Output the [x, y] coordinate of the center of the cell containing the given text.  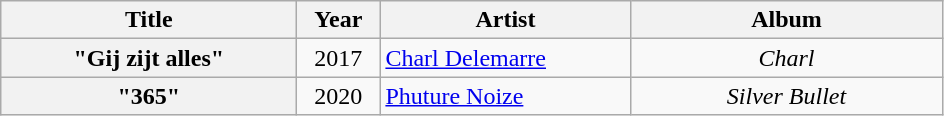
"365" [149, 96]
Silver Bullet [786, 96]
2020 [338, 96]
Phuture Noize [506, 96]
Artist [506, 20]
"Gij zijt alles" [149, 58]
Charl [786, 58]
Charl Delemarre [506, 58]
Title [149, 20]
2017 [338, 58]
Album [786, 20]
Year [338, 20]
